Output the (X, Y) coordinate of the center of the cell containing the given text.  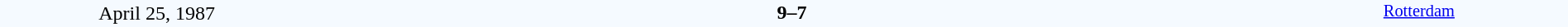
Rotterdam (1419, 13)
9–7 (791, 12)
April 25, 1987 (157, 13)
